Output the [X, Y] coordinate of the center of the cell containing the given text.  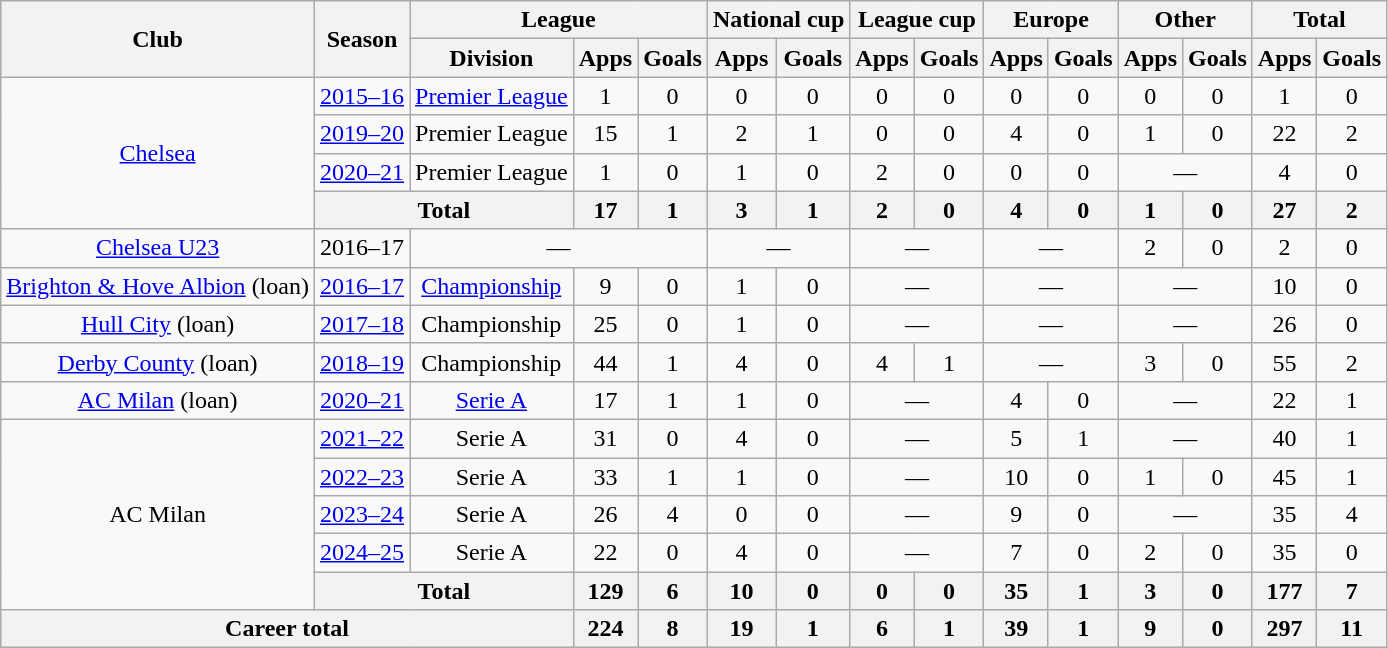
League cup [917, 20]
27 [1284, 210]
5 [1016, 438]
40 [1284, 438]
44 [605, 362]
297 [1284, 629]
45 [1284, 477]
31 [605, 438]
Other [1185, 20]
8 [673, 629]
Europe [1051, 20]
129 [605, 591]
Career total [287, 629]
2015–16 [362, 96]
2018–19 [362, 362]
Brighton & Hove Albion (loan) [158, 286]
15 [605, 134]
2022–23 [362, 477]
Season [362, 39]
2024–25 [362, 553]
224 [605, 629]
National cup [778, 20]
League [559, 20]
AC Milan [158, 514]
2021–22 [362, 438]
Division [492, 58]
2023–24 [362, 515]
55 [1284, 362]
Club [158, 39]
Hull City (loan) [158, 324]
2019–20 [362, 134]
AC Milan (loan) [158, 400]
Chelsea U23 [158, 248]
33 [605, 477]
Chelsea [158, 153]
25 [605, 324]
11 [1352, 629]
19 [741, 629]
2017–18 [362, 324]
177 [1284, 591]
Derby County (loan) [158, 362]
39 [1016, 629]
